Provide the [X, Y] coordinate of the cell's center where the given text is located.  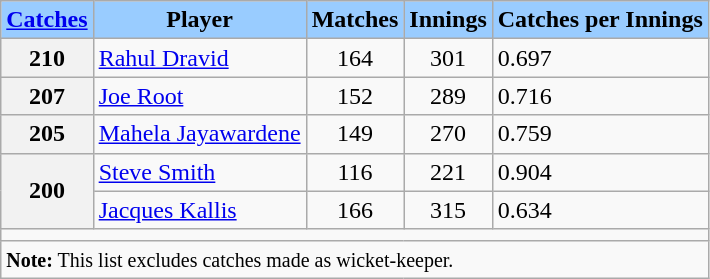
Steve Smith [200, 172]
Joe Root [200, 96]
Matches [355, 20]
0.716 [600, 96]
0.904 [600, 172]
207 [47, 96]
149 [355, 134]
200 [47, 191]
Jacques Kallis [200, 210]
Innings [448, 20]
205 [47, 134]
270 [448, 134]
315 [448, 210]
166 [355, 210]
210 [47, 58]
Player [200, 20]
152 [355, 96]
0.634 [600, 210]
Mahela Jayawardene [200, 134]
Note: This list excludes catches made as wicket-keeper. [355, 259]
0.697 [600, 58]
Catches per Innings [600, 20]
116 [355, 172]
Rahul Dravid [200, 58]
221 [448, 172]
301 [448, 58]
164 [355, 58]
Catches [47, 20]
0.759 [600, 134]
289 [448, 96]
